Provide the [x, y] coordinate of the cell's center where the given text is located.  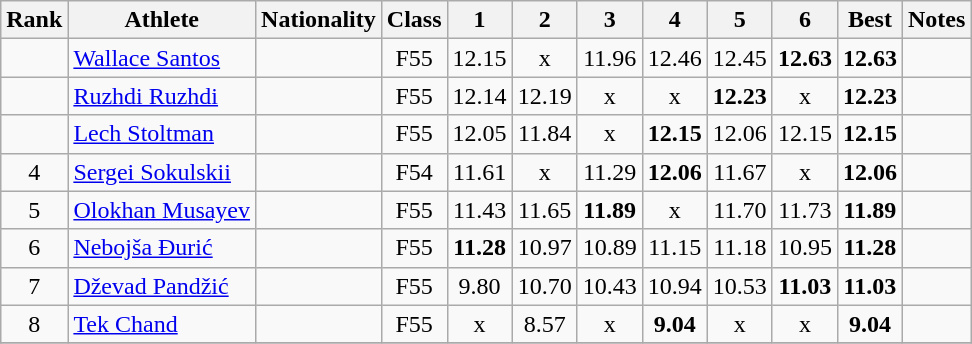
9.80 [480, 286]
Lech Stoltman [162, 134]
Sergei Sokulskii [162, 172]
10.95 [804, 248]
11.15 [674, 248]
Tek Chand [162, 324]
10.70 [544, 286]
11.84 [544, 134]
Class [414, 20]
11.61 [480, 172]
11.18 [740, 248]
12.46 [674, 58]
Nationality [319, 20]
3 [610, 20]
Athlete [162, 20]
12.14 [480, 96]
Best [870, 20]
12.19 [544, 96]
11.43 [480, 210]
Wallace Santos [162, 58]
Ruzhdi Ruzhdi [162, 96]
8.57 [544, 324]
10.43 [610, 286]
7 [34, 286]
11.70 [740, 210]
10.97 [544, 248]
11.67 [740, 172]
Rank [34, 20]
10.94 [674, 286]
Olokhan Musayev [162, 210]
Notes [936, 20]
12.45 [740, 58]
1 [480, 20]
8 [34, 324]
11.65 [544, 210]
10.89 [610, 248]
10.53 [740, 286]
Nebojša Đurić [162, 248]
Dževad Pandžić [162, 286]
F54 [414, 172]
2 [544, 20]
12.05 [480, 134]
11.96 [610, 58]
11.29 [610, 172]
11.73 [804, 210]
